Detect which cell encompasses the target text, then output its (X, Y) center coordinate. 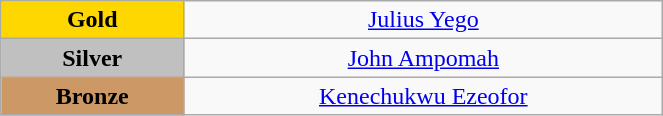
John Ampomah (424, 58)
Silver (92, 58)
Kenechukwu Ezeofor (424, 96)
Gold (92, 20)
Julius Yego (424, 20)
Bronze (92, 96)
